Capture the cell that displays the provided text and extract its [x, y] central coordinate. 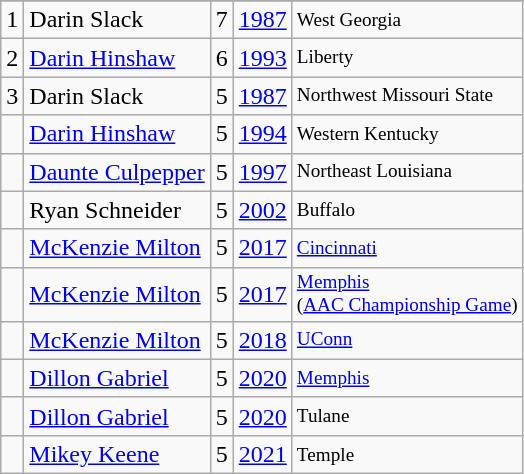
Ryan Schneider [117, 210]
Liberty [407, 58]
Memphis(AAC Championship Game) [407, 294]
Northeast Louisiana [407, 172]
Memphis [407, 378]
Tulane [407, 416]
Temple [407, 455]
2002 [262, 210]
Western Kentucky [407, 134]
UConn [407, 340]
2018 [262, 340]
1993 [262, 58]
Buffalo [407, 210]
Cincinnati [407, 248]
1 [12, 20]
3 [12, 96]
West Georgia [407, 20]
2021 [262, 455]
1994 [262, 134]
7 [222, 20]
2 [12, 58]
Northwest Missouri State [407, 96]
1997 [262, 172]
Mikey Keene [117, 455]
Daunte Culpepper [117, 172]
6 [222, 58]
